Find where the given text appears and provide that cell's center as [x, y] coordinate. 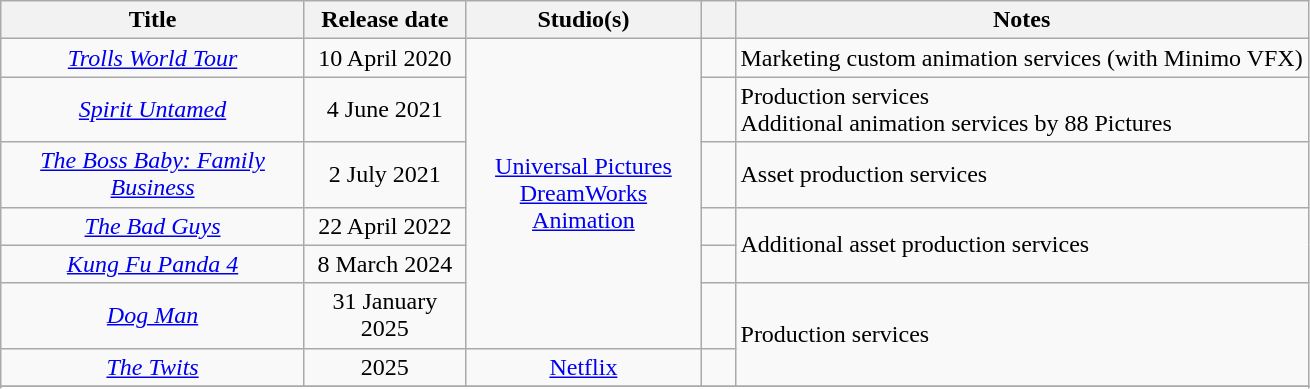
Marketing custom animation services (with Minimo VFX) [1022, 58]
Asset production services [1022, 174]
10 April 2020 [384, 58]
Universal PicturesDreamWorks Animation [583, 194]
Trolls World Tour [153, 58]
Spirit Untamed [153, 110]
Release date [384, 20]
Kung Fu Panda 4 [153, 264]
Dog Man [153, 316]
22 April 2022 [384, 226]
2 July 2021 [384, 174]
Title [153, 20]
The Bad Guys [153, 226]
Netflix [583, 367]
The Twits [153, 367]
2025 [384, 367]
4 June 2021 [384, 110]
Notes [1022, 20]
Production servicesAdditional animation services by 88 Pictures [1022, 110]
Studio(s) [583, 20]
8 March 2024 [384, 264]
31 January 2025 [384, 316]
The Boss Baby: Family Business [153, 174]
Production services [1022, 334]
Additional asset production services [1022, 245]
